Detect which cell encompasses the target text, then output its [x, y] center coordinate. 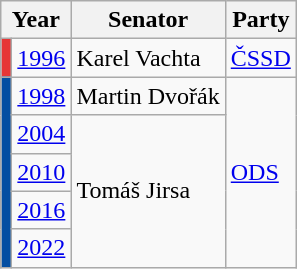
Party [260, 20]
2016 [42, 210]
ČSSD [260, 58]
1996 [42, 58]
2022 [42, 248]
2010 [42, 172]
ODS [260, 172]
Year [36, 20]
Martin Dvořák [148, 96]
Tomáš Jirsa [148, 191]
2004 [42, 134]
Karel Vachta [148, 58]
Senator [148, 20]
1998 [42, 96]
